For the text-containing cell, return its midpoint in (x, y) coordinate format. 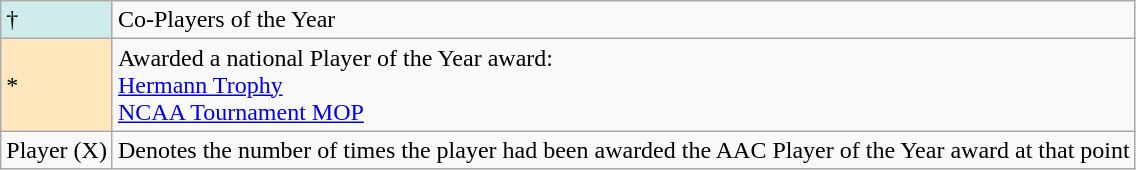
Co-Players of the Year (624, 20)
* (57, 85)
† (57, 20)
Denotes the number of times the player had been awarded the AAC Player of the Year award at that point (624, 150)
Awarded a national Player of the Year award:Hermann TrophyNCAA Tournament MOP (624, 85)
Player (X) (57, 150)
